Determine the [x, y] coordinate at the center of the cell enclosing the given text.  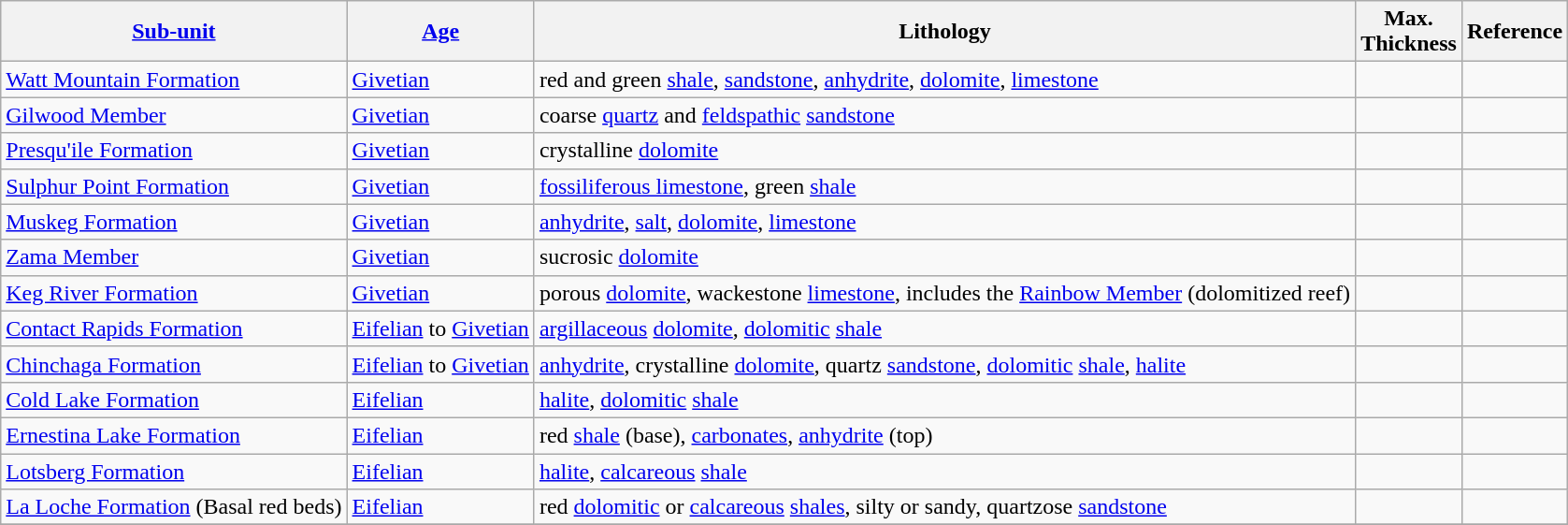
sucrosic dolomite [944, 257]
Chinchaga Formation [174, 364]
argillaceous dolomite, dolomitic shale [944, 328]
red and green shale, sandstone, anhydrite, dolomite, limestone [944, 80]
Max.Thickness [1409, 32]
La Loche Formation (Basal red beds) [174, 507]
red shale (base), carbonates, anhydrite (top) [944, 435]
anhydrite, crystalline dolomite, quartz sandstone, dolomitic shale, halite [944, 364]
red dolomitic or calcareous shales, silty or sandy, quartzose sandstone [944, 507]
Contact Rapids Formation [174, 328]
halite, dolomitic shale [944, 400]
fossiliferous limestone, green shale [944, 186]
Lithology [944, 32]
Cold Lake Formation [174, 400]
crystalline dolomite [944, 151]
Age [440, 32]
Ernestina Lake Formation [174, 435]
halite, calcareous shale [944, 471]
anhydrite, salt, dolomite, limestone [944, 222]
Presqu'ile Formation [174, 151]
Gilwood Member [174, 115]
porous dolomite, wackestone limestone, includes the Rainbow Member (dolomitized reef) [944, 293]
Keg River Formation [174, 293]
Lotsberg Formation [174, 471]
coarse quartz and feldspathic sandstone [944, 115]
Reference [1515, 32]
Zama Member [174, 257]
Watt Mountain Formation [174, 80]
Sulphur Point Formation [174, 186]
Sub-unit [174, 32]
Muskeg Formation [174, 222]
